From the cell containing the given text, extract its center point as (X, Y) coordinate. 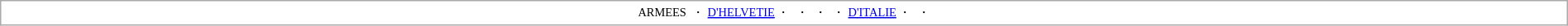
ARMEES ・ D'HELVETIE ・ ・ ・ ・ D'ITALIE ・ ・ (784, 13)
